Detect which cell encompasses the target text, then output its (X, Y) center coordinate. 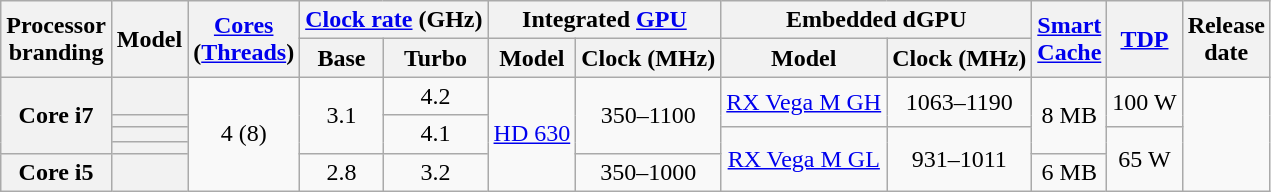
RX Vega M GL (804, 158)
3.1 (342, 115)
Core i7 (56, 115)
4.1 (436, 134)
6 MB (1070, 172)
350–1000 (648, 172)
4 (8) (244, 134)
Integrated GPU (604, 20)
3.2 (436, 172)
2.8 (342, 172)
Turbo (436, 58)
Embedded dGPU (876, 20)
1063–1190 (960, 102)
Base (342, 58)
Clock rate (GHz) (394, 20)
HD 630 (532, 134)
SmartCache (1070, 39)
100 W (1144, 102)
Releasedate (1226, 39)
4.2 (436, 96)
RX Vega M GH (804, 102)
Processorbranding (56, 39)
350–1100 (648, 115)
Cores(Threads) (244, 39)
TDP (1144, 39)
65 W (1144, 158)
8 MB (1070, 115)
Core i5 (56, 172)
931–1011 (960, 158)
